Detect which cell encompasses the target text, then output its (X, Y) center coordinate. 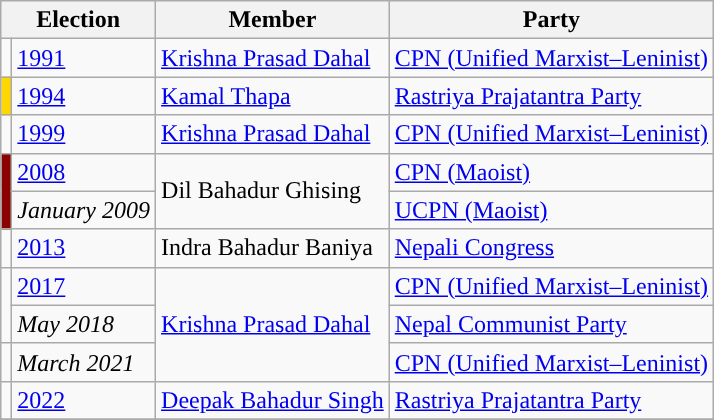
Nepali Congress (551, 248)
Kamal Thapa (273, 96)
1994 (84, 96)
2013 (84, 248)
January 2009 (84, 210)
Indra Bahadur Baniya (273, 248)
2017 (84, 286)
2022 (84, 400)
1991 (84, 58)
Member (273, 20)
Election (78, 20)
CPN (Maoist) (551, 172)
Dil Bahadur Ghising (273, 191)
UCPN (Maoist) (551, 210)
Nepal Communist Party (551, 324)
May 2018 (84, 324)
Party (551, 20)
1999 (84, 134)
2008 (84, 172)
Deepak Bahadur Singh (273, 400)
March 2021 (84, 362)
